Search for the cell housing the specified text and yield its [x, y] center coordinate. 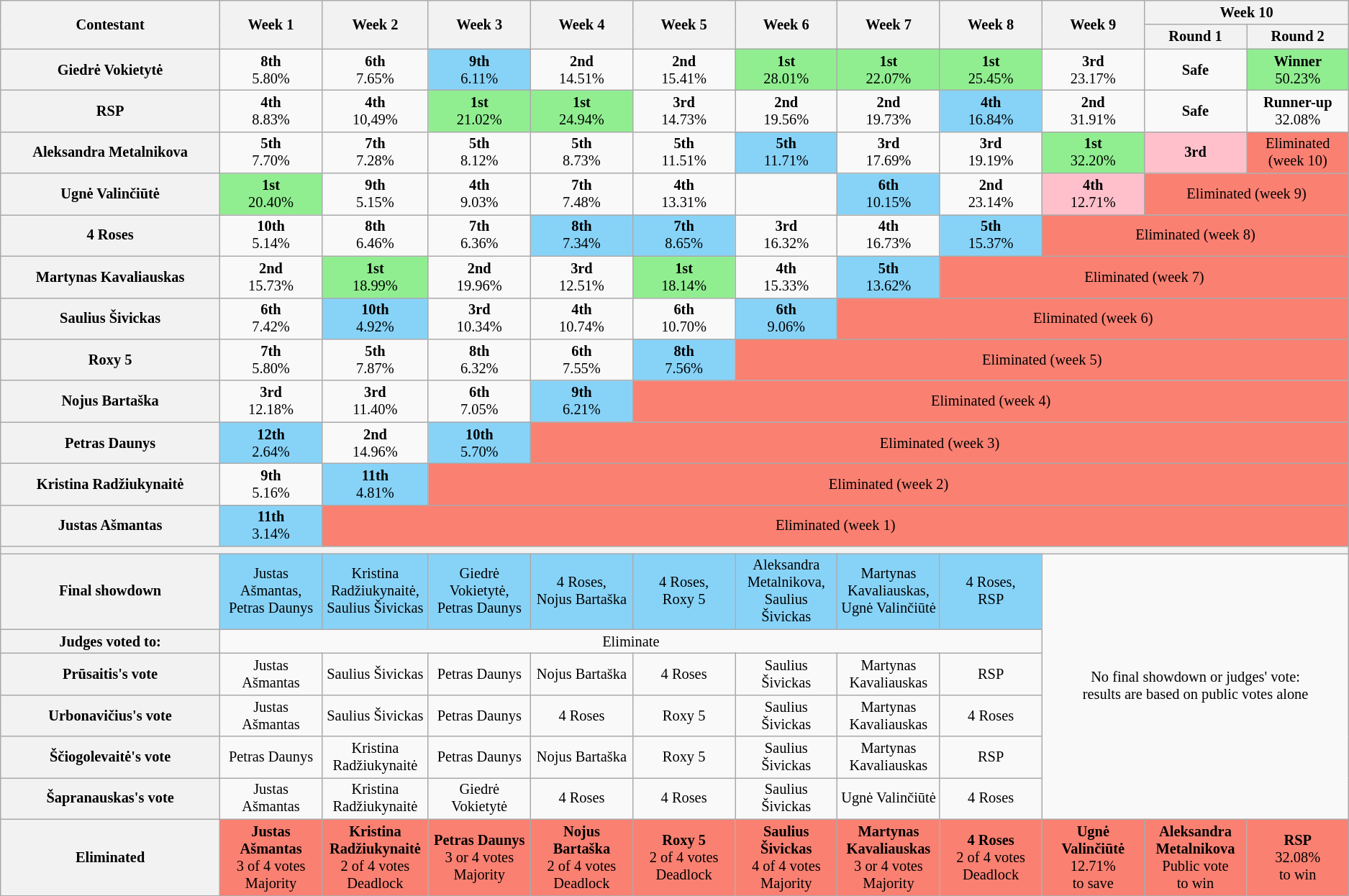
Week 6 [786, 24]
6th7.42% [271, 319]
4th9.03% [479, 194]
3rd19.19% [991, 152]
Aleksandra Metalnikova,Saulius Šivickas [786, 591]
No final showdown or judges' vote:results are based on public votes alone [1196, 686]
Kristina Radžiukynaitė,Saulius Šivickas [376, 591]
2nd14.96% [376, 443]
Eliminated (week 1) [836, 526]
Urbonavičius's vote [111, 716]
4 Roses 2 of 4 votes Deadlock [991, 857]
4th13.31% [684, 194]
6th9.06% [786, 319]
Ugnė Valinčiūtė 12.71% to save [1093, 857]
2nd19.96% [479, 277]
Prūsaitis's vote [111, 674]
Week 1 [271, 24]
7th8.65% [684, 235]
5th7.70% [271, 152]
7th7.28% [376, 152]
Justas Ašmantas,Petras Daunys [271, 591]
Contestant [111, 24]
Eliminated (week 8) [1196, 235]
9th6.11% [479, 70]
4th15.33% [786, 277]
Round 1 [1195, 37]
Giedrė Vokietytė,Petras Daunys [479, 591]
2nd19.56% [786, 111]
Week 9 [1093, 24]
2nd19.73% [889, 111]
5th11.51% [684, 152]
4th16.84% [991, 111]
Ščiogolevaitė's vote [111, 757]
Martynas Kavaliauskas 3 or 4 votes Majority [889, 857]
Petras Daunys 3 or 4 votes Majority [479, 857]
Aleksandra Metalnikova [111, 152]
Eliminated (week 9) [1246, 194]
6th7.65% [376, 70]
Week 3 [479, 24]
8th6.32% [479, 360]
4th10,49% [376, 111]
2nd14.51% [581, 70]
3rd12.18% [271, 401]
Justas Ašmantas 3 of 4 votes Majority [271, 857]
2nd15.41% [684, 70]
1st32.20% [1093, 152]
1st22.07% [889, 70]
1st18.99% [376, 277]
10th5.70% [479, 443]
Judges voted to: [111, 641]
Eliminated [111, 857]
10th5.14% [271, 235]
Runner-up32.08% [1298, 111]
Aleksandra Metalnikova Public vote to win [1195, 857]
3rd10.34% [479, 319]
4th12.71% [1093, 194]
Eliminated (week 4) [991, 401]
7th6.36% [479, 235]
2nd23.14% [991, 194]
Week 5 [684, 24]
7th5.80% [271, 360]
9th5.15% [376, 194]
7th7.48% [581, 194]
Eliminated (week 5) [1042, 360]
3rd23.17% [1093, 70]
11th 4.81% [376, 484]
Week 7 [889, 24]
2nd15.73% [271, 277]
Eliminated (week 2) [889, 484]
4 Roses,Nojus Bartaška [581, 591]
3rd12.51% [581, 277]
4 Roses,Roxy 5 [684, 591]
1st28.01% [786, 70]
3rd14.73% [684, 111]
9th 6.21% [581, 401]
4th10.74% [581, 319]
4th16.73% [889, 235]
Roxy 5 2 of 4 votes Deadlock [684, 857]
1st20.40% [271, 194]
Week 10 [1246, 12]
10th 4.92% [376, 319]
3rd17.69% [889, 152]
5th13.62% [889, 277]
Šapranauskas's vote [111, 798]
4th8.83% [271, 111]
Week 4 [581, 24]
Eliminated (week 10) [1298, 152]
Eliminate [630, 641]
6th10.70% [684, 319]
Martynas Kavaliauskas,Ugnė Valinčiūtė [889, 591]
1st18.14% [684, 277]
4 Roses,RSP [991, 591]
8th5.80% [271, 70]
1st21.02% [479, 111]
3rd11.40% [376, 401]
11th3.14% [271, 526]
5th11.71% [786, 152]
3rd [1195, 152]
Week 8 [991, 24]
5th 15.37% [991, 235]
1st25.45% [991, 70]
8th7.34% [581, 235]
Eliminated (week 6) [1094, 319]
9th5.16% [271, 484]
Week 2 [376, 24]
Saulius Šivickas 4 of 4 votes Majority [786, 857]
Final showdown [111, 591]
2nd31.91% [1093, 111]
Kristina Radžiukynaitė 2 of 4 votes Deadlock [376, 857]
8th6.46% [376, 235]
Round 2 [1298, 37]
Eliminated (week 7) [1144, 277]
6th10.15% [889, 194]
RSP 32.08% to win [1298, 857]
8th 7.56% [684, 360]
Winner50.23% [1298, 70]
3rd16.32% [786, 235]
5th8.12% [479, 152]
Nojus Bartaška 2 of 4 votes Deadlock [581, 857]
1st24.94% [581, 111]
12th2.64% [271, 443]
6th7.05% [479, 401]
5th8.73% [581, 152]
Eliminated (week 3) [940, 443]
6th7.55% [581, 360]
5th7.87% [376, 360]
